Scan for the cell matching the given text and deliver its (x, y) coordinate at center. 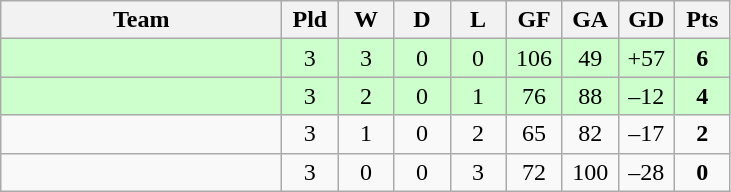
+57 (646, 58)
106 (534, 58)
Team (142, 20)
76 (534, 96)
–17 (646, 134)
88 (590, 96)
GA (590, 20)
65 (534, 134)
Pld (310, 20)
Pts (702, 20)
4 (702, 96)
GD (646, 20)
–12 (646, 96)
D (422, 20)
–28 (646, 172)
72 (534, 172)
82 (590, 134)
W (366, 20)
GF (534, 20)
6 (702, 58)
100 (590, 172)
49 (590, 58)
L (478, 20)
